From the cell containing the given text, extract its center point as (x, y) coordinate. 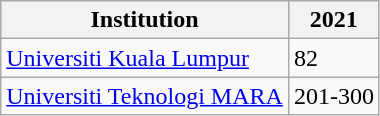
Universiti Teknologi MARA (145, 96)
Universiti Kuala Lumpur (145, 58)
2021 (334, 20)
201-300 (334, 96)
82 (334, 58)
Institution (145, 20)
